Return (x, y) of the center of cell containing provided text 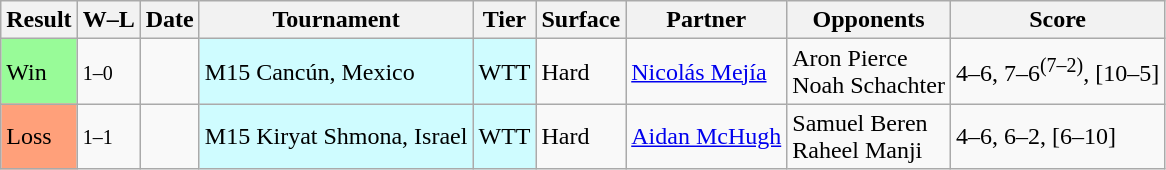
W–L (108, 20)
Aron Pierce Noah Schachter (869, 72)
Result (39, 20)
M15 Kiryat Shmona, Israel (336, 136)
Tier (504, 20)
Partner (706, 20)
Tournament (336, 20)
Loss (39, 136)
Score (1057, 20)
1–0 (108, 72)
1–1 (108, 136)
Win (39, 72)
Samuel Beren Raheel Manji (869, 136)
4–6, 6–2, [6–10] (1057, 136)
Surface (581, 20)
M15 Cancún, Mexico (336, 72)
Nicolás Mejía (706, 72)
Date (170, 20)
Aidan McHugh (706, 136)
4–6, 7–6(7–2), [10–5] (1057, 72)
Opponents (869, 20)
